Detect which cell encompasses the target text, then output its [x, y] center coordinate. 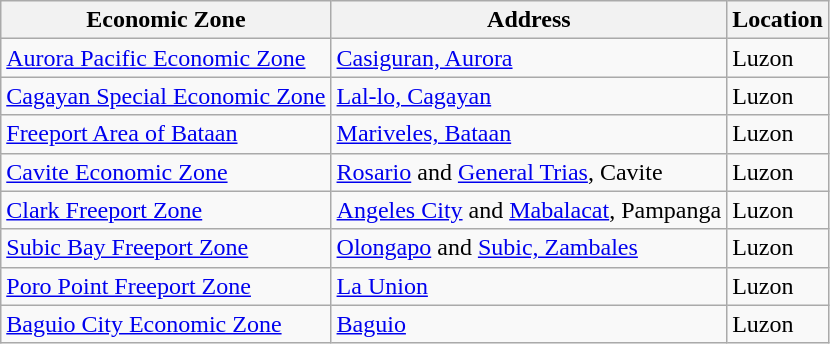
Location [778, 20]
Freeport Area of Bataan [166, 134]
Mariveles, Bataan [529, 134]
La Union [529, 286]
Olongapo and Subic, Zambales [529, 248]
Cavite Economic Zone [166, 172]
Address [529, 20]
Clark Freeport Zone [166, 210]
Economic Zone [166, 20]
Casiguran, Aurora [529, 58]
Aurora Pacific Economic Zone [166, 58]
Rosario and General Trias, Cavite [529, 172]
Subic Bay Freeport Zone [166, 248]
Baguio City Economic Zone [166, 324]
Lal-lo, Cagayan [529, 96]
Cagayan Special Economic Zone [166, 96]
Angeles City and Mabalacat, Pampanga [529, 210]
Poro Point Freeport Zone [166, 286]
Baguio [529, 324]
